Determine the [X, Y] coordinate at the center of the cell enclosing the given text.  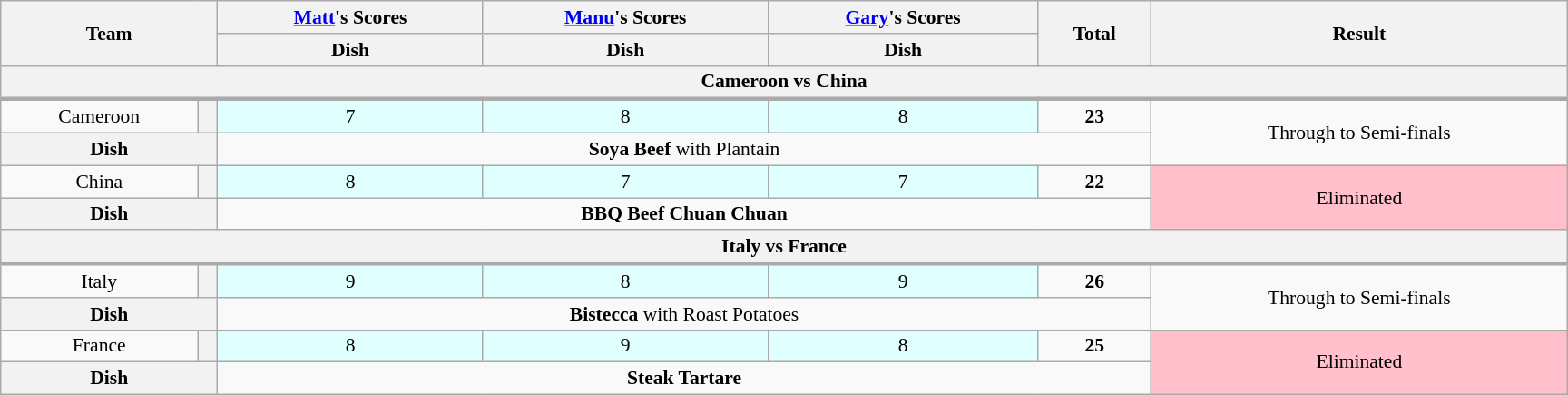
Matt's Scores [350, 17]
Team [109, 33]
23 [1094, 116]
China [100, 182]
Italy vs France [784, 247]
Manu's Scores [625, 17]
Result [1359, 33]
BBQ Beef Chuan Chuan [684, 214]
25 [1094, 346]
26 [1094, 281]
Steak Tartare [684, 379]
Cameroon [100, 116]
France [100, 346]
Bistecca with Roast Potatoes [684, 314]
Cameroon vs China [784, 82]
Italy [100, 281]
Soya Beef with Plantain [684, 150]
Total [1094, 33]
22 [1094, 182]
Gary's Scores [903, 17]
